Locate the cell with the specified text and output its (X, Y) center coordinate. 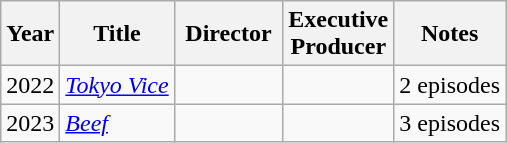
Director (228, 34)
3 episodes (450, 123)
2023 (30, 123)
2022 (30, 85)
Title (117, 34)
Beef (117, 123)
ExecutiveProducer (338, 34)
2 episodes (450, 85)
Notes (450, 34)
Tokyo Vice (117, 85)
Year (30, 34)
